Find where the given text appears and provide that cell's center as [X, Y] coordinate. 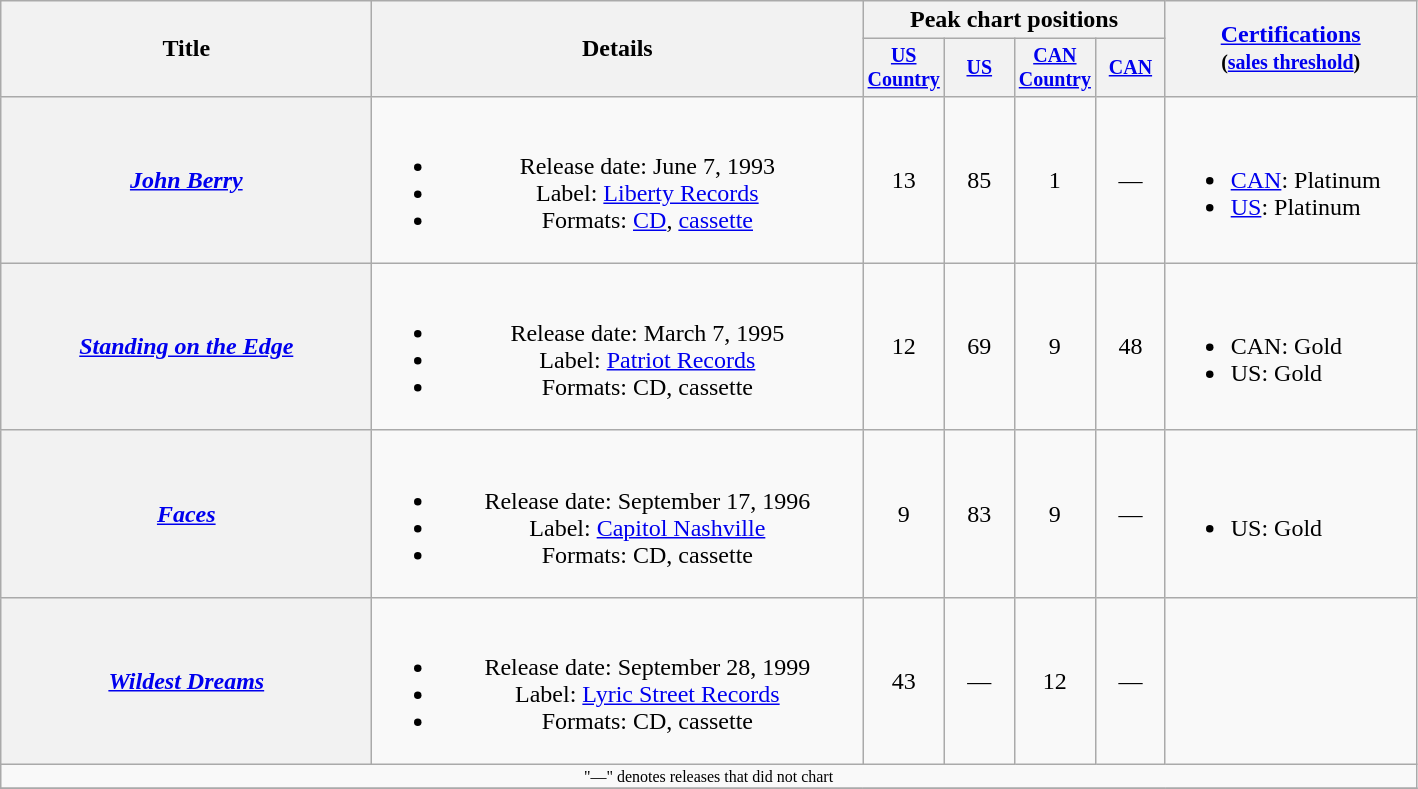
Standing on the Edge [186, 346]
13 [904, 180]
83 [980, 514]
48 [1130, 346]
US Country [904, 68]
Peak chart positions [1014, 20]
69 [980, 346]
CAN Country [1055, 68]
Release date: June 7, 1993Label: Liberty RecordsFormats: CD, cassette [618, 180]
US: Gold [1290, 514]
Details [618, 49]
US [980, 68]
Wildest Dreams [186, 680]
CAN: GoldUS: Gold [1290, 346]
Title [186, 49]
1 [1055, 180]
Release date: September 28, 1999Label: Lyric Street RecordsFormats: CD, cassette [618, 680]
CAN [1130, 68]
John Berry [186, 180]
Release date: September 17, 1996Label: Capitol NashvilleFormats: CD, cassette [618, 514]
Faces [186, 514]
Certifications(sales threshold) [1290, 49]
CAN: PlatinumUS: Platinum [1290, 180]
"—" denotes releases that did not chart [708, 777]
Release date: March 7, 1995Label: Patriot RecordsFormats: CD, cassette [618, 346]
43 [904, 680]
85 [980, 180]
